Locate the cell with the specified text and output its (x, y) center coordinate. 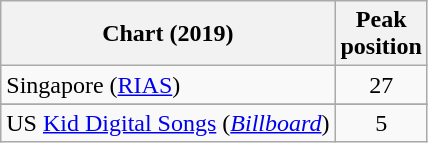
Peak position (381, 34)
Singapore (RIAS) (168, 85)
Chart (2019) (168, 34)
27 (381, 85)
US Kid Digital Songs (Billboard) (168, 123)
5 (381, 123)
